Extract the [X, Y] coordinate from the center of the cell holding the provided text.  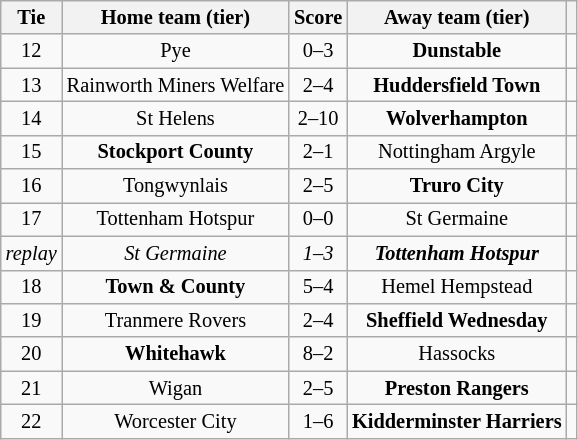
18 [32, 287]
17 [32, 219]
Tranmere Rovers [176, 320]
Hemel Hempstead [456, 287]
13 [32, 85]
16 [32, 186]
Rainworth Miners Welfare [176, 85]
21 [32, 388]
12 [32, 51]
Town & County [176, 287]
Tie [32, 17]
Score [318, 17]
Preston Rangers [456, 388]
Wigan [176, 388]
Tongwynlais [176, 186]
Home team (tier) [176, 17]
Pye [176, 51]
Dunstable [456, 51]
Nottingham Argyle [456, 152]
5–4 [318, 287]
replay [32, 253]
Stockport County [176, 152]
Huddersfield Town [456, 85]
22 [32, 421]
0–3 [318, 51]
0–0 [318, 219]
Sheffield Wednesday [456, 320]
14 [32, 118]
19 [32, 320]
Worcester City [176, 421]
St Helens [176, 118]
15 [32, 152]
1–6 [318, 421]
20 [32, 354]
8–2 [318, 354]
2–10 [318, 118]
Kidderminster Harriers [456, 421]
Away team (tier) [456, 17]
Whitehawk [176, 354]
Truro City [456, 186]
Wolverhampton [456, 118]
Hassocks [456, 354]
2–1 [318, 152]
1–3 [318, 253]
